For the text-containing cell, return its midpoint in (X, Y) coordinate format. 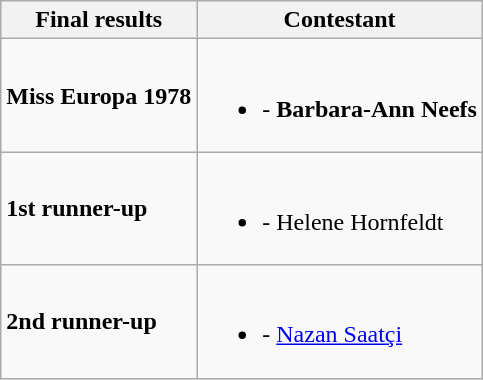
Miss Europa 1978 (99, 96)
2nd runner-up (99, 322)
- Nazan Saatçi (340, 322)
Final results (99, 20)
- Barbara-Ann Neefs (340, 96)
Contestant (340, 20)
1st runner-up (99, 208)
- Helene Hornfeldt (340, 208)
